Detect which cell encompasses the target text, then output its [X, Y] center coordinate. 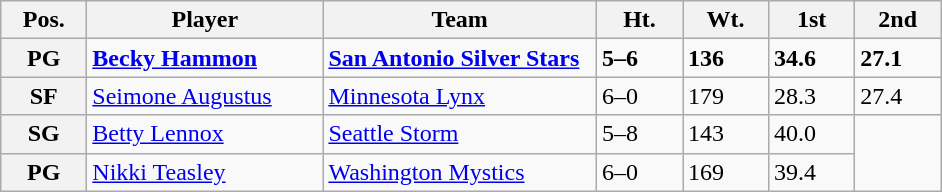
39.4 [812, 172]
San Antonio Silver Stars [460, 58]
Becky Hammon [205, 58]
Seimone Augustus [205, 96]
Team [460, 20]
Washington Mystics [460, 172]
169 [725, 172]
5–8 [639, 134]
136 [725, 58]
Pos. [44, 20]
Nikki Teasley [205, 172]
SG [44, 134]
Betty Lennox [205, 134]
Wt. [725, 20]
Seattle Storm [460, 134]
2nd [898, 20]
27.4 [898, 96]
Minnesota Lynx [460, 96]
Ht. [639, 20]
143 [725, 134]
27.1 [898, 58]
179 [725, 96]
Player [205, 20]
28.3 [812, 96]
5–6 [639, 58]
34.6 [812, 58]
SF [44, 96]
40.0 [812, 134]
1st [812, 20]
